Pinpoint the cell where the given text exists, returning its (X, Y) midpoint coordinate. 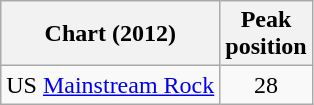
28 (266, 85)
Peakposition (266, 34)
US Mainstream Rock (110, 85)
Chart (2012) (110, 34)
